Pinpoint the cell where the given text exists, returning its [X, Y] midpoint coordinate. 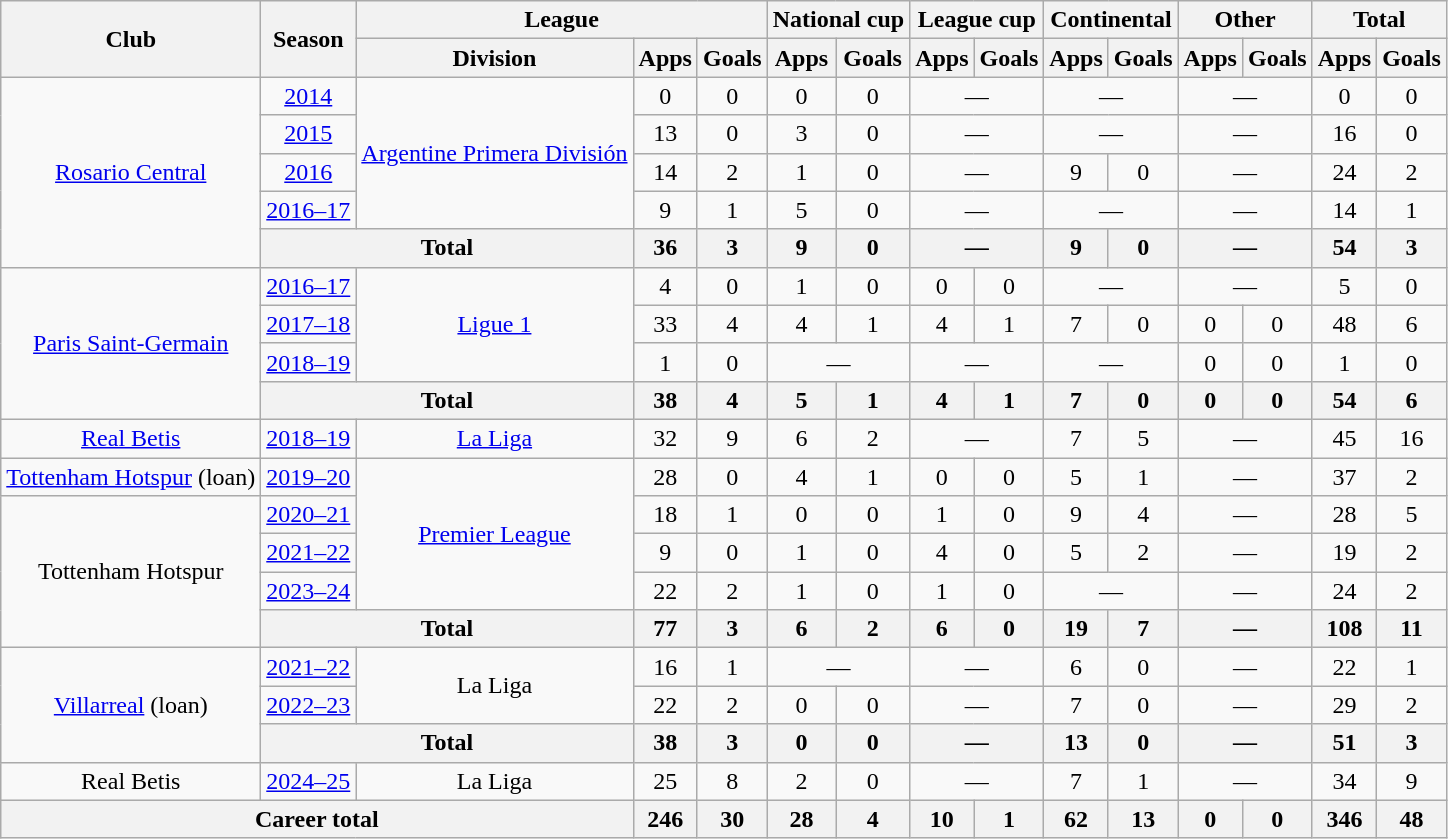
Season [308, 39]
246 [665, 819]
2015 [308, 134]
2023–24 [308, 591]
Rosario Central [131, 172]
Ligue 1 [494, 324]
33 [665, 324]
Tottenham Hotspur (loan) [131, 477]
Continental [1111, 20]
National cup [838, 20]
Argentine Primera División [494, 153]
32 [665, 438]
Division [494, 58]
2019–20 [308, 477]
2022–23 [308, 705]
45 [1344, 438]
10 [942, 819]
11 [1412, 629]
25 [665, 781]
37 [1344, 477]
2016 [308, 172]
League [562, 20]
29 [1344, 705]
51 [1344, 743]
Premier League [494, 534]
36 [665, 248]
30 [732, 819]
8 [732, 781]
2014 [308, 96]
62 [1076, 819]
34 [1344, 781]
Career total [317, 819]
League cup [977, 20]
Other [1245, 20]
346 [1344, 819]
Villarreal (loan) [131, 705]
Club [131, 39]
108 [1344, 629]
2020–21 [308, 515]
Paris Saint-Germain [131, 343]
77 [665, 629]
18 [665, 515]
Tottenham Hotspur [131, 572]
2024–25 [308, 781]
2017–18 [308, 324]
